Determine the (x, y) coordinate at the center of the cell enclosing the given text.  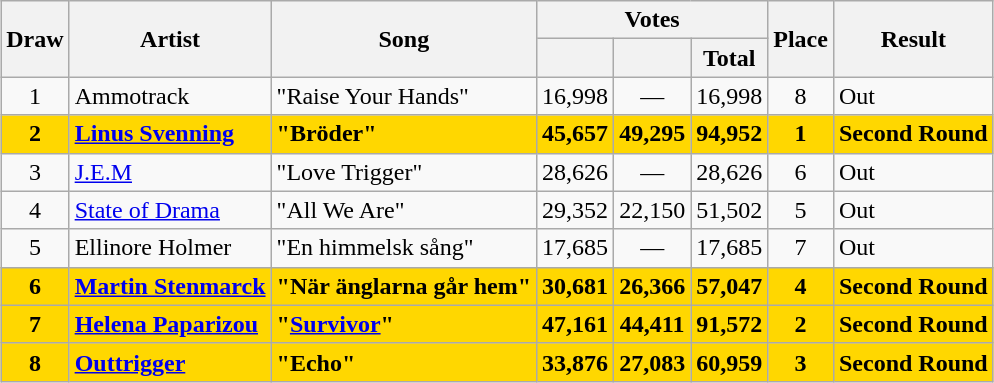
Song (404, 39)
State of Drama (170, 210)
57,047 (730, 286)
60,959 (730, 362)
51,502 (730, 210)
Artist (170, 39)
33,876 (576, 362)
Votes (652, 20)
J.E.M (170, 172)
44,411 (652, 324)
Ellinore Holmer (170, 248)
Outtrigger (170, 362)
91,572 (730, 324)
"Love Trigger" (404, 172)
29,352 (576, 210)
"Raise Your Hands" (404, 96)
27,083 (652, 362)
Linus Svenning (170, 134)
Martin Stenmarck (170, 286)
22,150 (652, 210)
47,161 (576, 324)
"Survivor" (404, 324)
Total (730, 58)
"Echo" (404, 362)
"När änglarna går hem" (404, 286)
Result (913, 39)
45,657 (576, 134)
"Bröder" (404, 134)
30,681 (576, 286)
26,366 (652, 286)
Place (801, 39)
94,952 (730, 134)
Helena Paparizou (170, 324)
Draw (35, 39)
"En himmelsk sång" (404, 248)
"All We Are" (404, 210)
Ammotrack (170, 96)
49,295 (652, 134)
